Provide the [X, Y] coordinate of the cell's center where the given text is located.  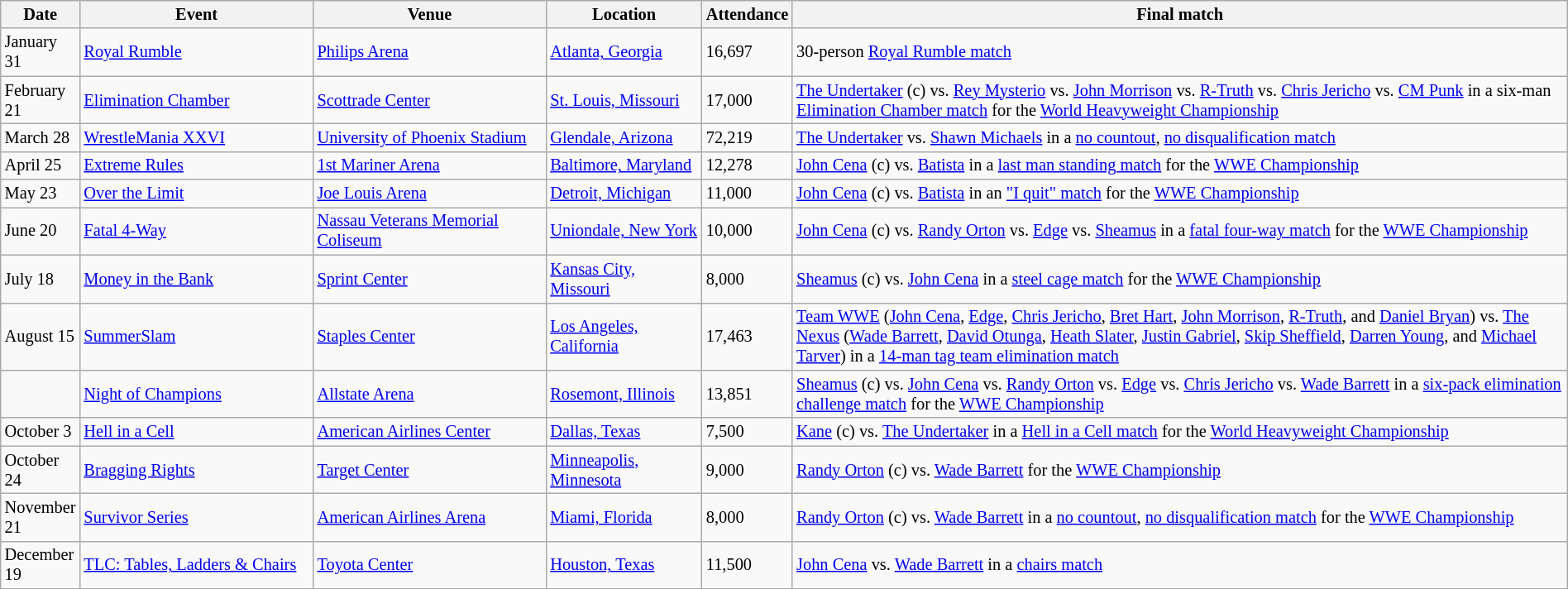
December 19 [41, 565]
Location [624, 14]
Baltimore, Maryland [624, 165]
May 23 [41, 194]
April 25 [41, 165]
12,278 [748, 165]
17,463 [748, 337]
Venue [430, 14]
February 21 [41, 100]
WrestleMania XXVI [196, 137]
October 3 [41, 432]
SummerSlam [196, 337]
John Cena (c) vs. Batista in an "I quit" match for the WWE Championship [1179, 194]
University of Phoenix Stadium [430, 137]
Survivor Series [196, 517]
Elimination Chamber [196, 100]
Royal Rumble [196, 52]
Miami, Florida [624, 517]
The Undertaker vs. Shawn Michaels in a no countout, no disqualification match [1179, 137]
7,500 [748, 432]
72,219 [748, 137]
July 18 [41, 279]
Night of Champions [196, 394]
Extreme Rules [196, 165]
American Airlines Center [430, 432]
Minneapolis, Minnesota [624, 470]
Final match [1179, 14]
Rosemont, Illinois [624, 394]
Money in the Bank [196, 279]
9,000 [748, 470]
Randy Orton (c) vs. Wade Barrett for the WWE Championship [1179, 470]
Staples Center [430, 337]
Joe Louis Arena [430, 194]
St. Louis, Missouri [624, 100]
John Cena vs. Wade Barrett in a chairs match [1179, 565]
March 28 [41, 137]
Kane (c) vs. The Undertaker in a Hell in a Cell match for the World Heavyweight Championship [1179, 432]
1st Mariner Arena [430, 165]
11,000 [748, 194]
Allstate Arena [430, 394]
11,500 [748, 565]
13,851 [748, 394]
August 15 [41, 337]
TLC: Tables, Ladders & Chairs [196, 565]
Date [41, 14]
November 21 [41, 517]
Attendance [748, 14]
Scottrade Center [430, 100]
10,000 [748, 231]
16,697 [748, 52]
Over the Limit [196, 194]
Target Center [430, 470]
30-person Royal Rumble match [1179, 52]
Uniondale, New York [624, 231]
Glendale, Arizona [624, 137]
John Cena (c) vs. Batista in a last man standing match for the WWE Championship [1179, 165]
Los Angeles, California [624, 337]
Bragging Rights [196, 470]
October 24 [41, 470]
Event [196, 14]
Atlanta, Georgia [624, 52]
Nassau Veterans Memorial Coliseum [430, 231]
Kansas City, Missouri [624, 279]
June 20 [41, 231]
Detroit, Michigan [624, 194]
Philips Arena [430, 52]
Randy Orton (c) vs. Wade Barrett in a no countout, no disqualification match for the WWE Championship [1179, 517]
Houston, Texas [624, 565]
Sprint Center [430, 279]
Hell in a Cell [196, 432]
January 31 [41, 52]
Sheamus (c) vs. John Cena in a steel cage match for the WWE Championship [1179, 279]
Dallas, Texas [624, 432]
17,000 [748, 100]
Toyota Center [430, 565]
Fatal 4-Way [196, 231]
John Cena (c) vs. Randy Orton vs. Edge vs. Sheamus in a fatal four-way match for the WWE Championship [1179, 231]
American Airlines Arena [430, 517]
